Provide the [X, Y] coordinate of the cell's center where the given text is located.  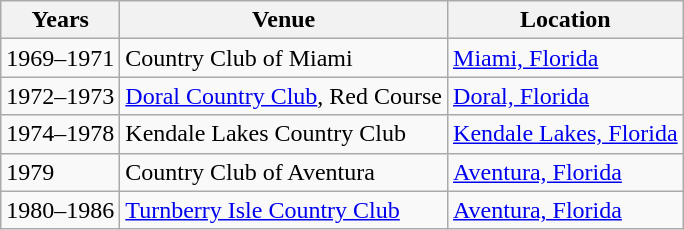
1969–1971 [60, 58]
1974–1978 [60, 134]
Country Club of Miami [284, 58]
Kendale Lakes, Florida [566, 134]
Country Club of Aventura [284, 172]
Venue [284, 20]
1979 [60, 172]
Doral Country Club, Red Course [284, 96]
1980–1986 [60, 210]
Kendale Lakes Country Club [284, 134]
Location [566, 20]
Miami, Florida [566, 58]
1972–1973 [60, 96]
Turnberry Isle Country Club [284, 210]
Doral, Florida [566, 96]
Years [60, 20]
